Output the [x, y] coordinate of the center of the cell containing the given text.  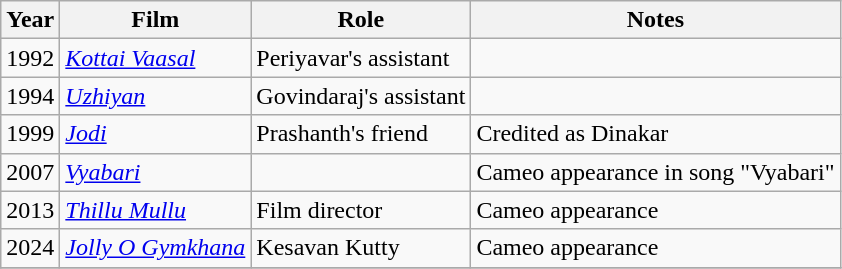
Periyavar's assistant [361, 58]
2007 [30, 172]
Year [30, 20]
Role [361, 20]
Thillu Mullu [156, 210]
Kottai Vaasal [156, 58]
Jolly O Gymkhana [156, 248]
1999 [30, 134]
Credited as Dinakar [656, 134]
2013 [30, 210]
2024 [30, 248]
1994 [30, 96]
Kesavan Kutty [361, 248]
Film [156, 20]
Govindaraj's assistant [361, 96]
Uzhiyan [156, 96]
Cameo appearance in song "Vyabari" [656, 172]
Prashanth's friend [361, 134]
Notes [656, 20]
1992 [30, 58]
Film director [361, 210]
Jodi [156, 134]
Vyabari [156, 172]
